Scan for the cell matching the given text and deliver its [X, Y] coordinate at center. 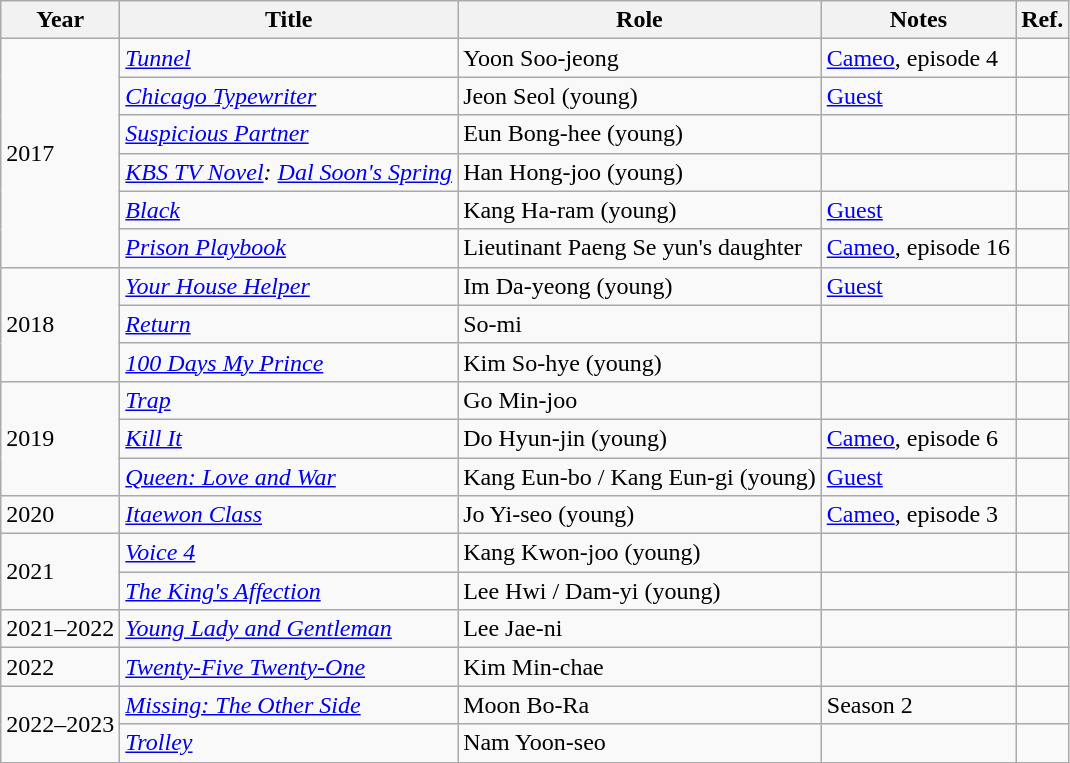
Nam Yoon-seo [640, 743]
Kim So-hye (young) [640, 362]
2020 [60, 515]
Cameo, episode 3 [918, 515]
Itaewon Class [289, 515]
Kang Eun-bo / Kang Eun-gi (young) [640, 477]
KBS TV Novel: Dal Soon's Spring [289, 172]
2018 [60, 324]
100 Days My Prince [289, 362]
Trap [289, 400]
Han Hong-joo (young) [640, 172]
Jeon Seol (young) [640, 96]
Role [640, 20]
2019 [60, 438]
Trolley [289, 743]
Cameo, episode 6 [918, 438]
Your House Helper [289, 286]
Moon Bo-Ra [640, 705]
Title [289, 20]
Voice 4 [289, 553]
Notes [918, 20]
Kill It [289, 438]
So-mi [640, 324]
Yoon Soo-jeong [640, 58]
2017 [60, 153]
Year [60, 20]
Cameo, episode 4 [918, 58]
Missing: The Other Side [289, 705]
Lee Jae-ni [640, 629]
Kang Kwon-joo (young) [640, 553]
Return [289, 324]
Prison Playbook [289, 248]
Cameo, episode 16 [918, 248]
The King's Affection [289, 591]
Twenty-Five Twenty-One [289, 667]
Suspicious Partner [289, 134]
Ref. [1042, 20]
Chicago Typewriter [289, 96]
2021 [60, 572]
Kang Ha-ram (young) [640, 210]
Season 2 [918, 705]
Black [289, 210]
Do Hyun-jin (young) [640, 438]
2022 [60, 667]
Lee Hwi / Dam-yi (young) [640, 591]
Queen: Love and War [289, 477]
Go Min-joo [640, 400]
2021–2022 [60, 629]
Jo Yi-seo (young) [640, 515]
Lieutinant Paeng Se yun's daughter [640, 248]
Young Lady and Gentleman [289, 629]
Eun Bong-hee (young) [640, 134]
Tunnel [289, 58]
2022–2023 [60, 724]
Kim Min-chae [640, 667]
Im Da-yeong (young) [640, 286]
